Output the (X, Y) coordinate of the center of the cell containing the given text.  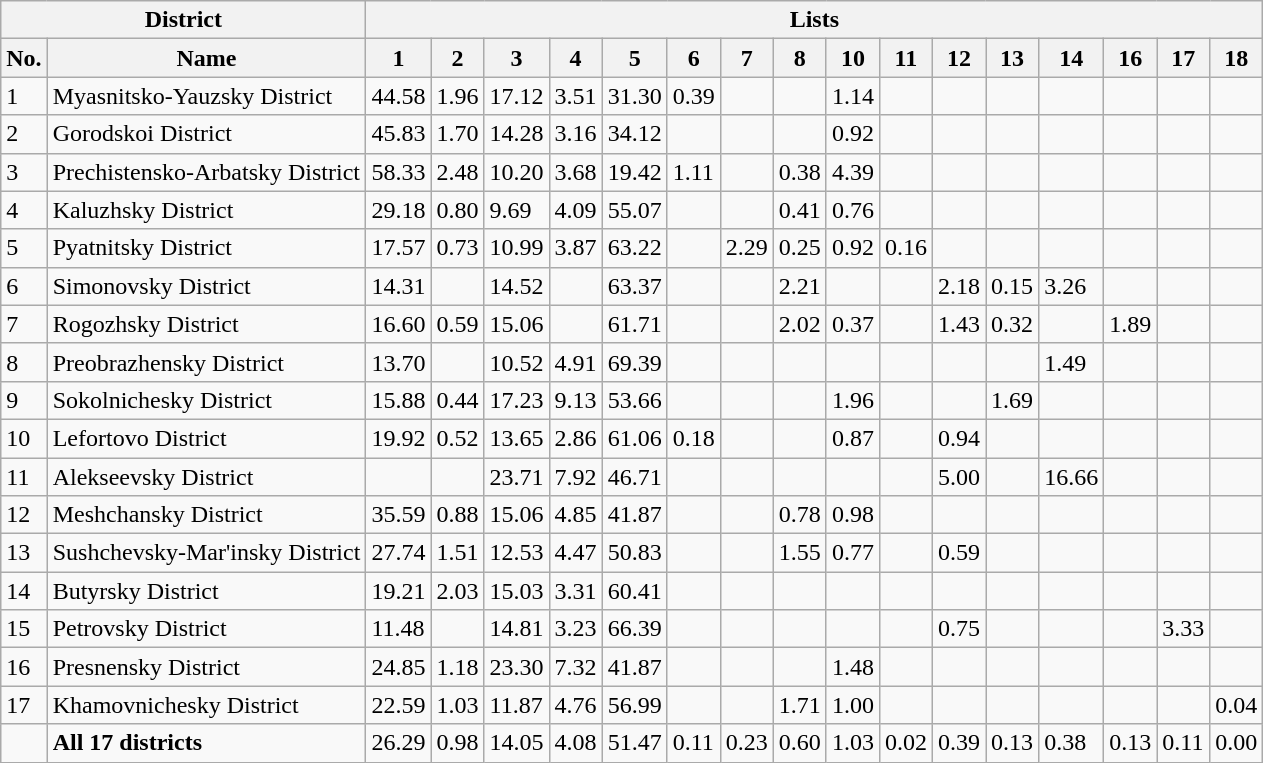
2.48 (458, 172)
19.42 (634, 172)
11.87 (516, 705)
14.81 (516, 629)
0.23 (746, 743)
Rogozhsky District (206, 324)
66.39 (634, 629)
1.43 (958, 324)
13.70 (398, 362)
1.14 (852, 96)
14.31 (398, 286)
1.71 (800, 705)
0.32 (1012, 324)
15.88 (398, 400)
Preobrazhensky District (206, 362)
24.85 (398, 667)
Prechistensko-Arbatsky District (206, 172)
0.60 (800, 743)
19.21 (398, 591)
5.00 (958, 477)
Meshchansky District (206, 515)
4.39 (852, 172)
4.08 (576, 743)
1.89 (1130, 324)
27.74 (398, 553)
2.21 (800, 286)
56.99 (634, 705)
3.23 (576, 629)
7.32 (576, 667)
Lefortovo District (206, 438)
Name (206, 58)
3.68 (576, 172)
3.26 (1072, 286)
Pyatnitsky District (206, 248)
15 (24, 629)
District (184, 20)
0.44 (458, 400)
3.87 (576, 248)
0.80 (458, 210)
1.49 (1072, 362)
61.71 (634, 324)
Kaluzhsky District (206, 210)
35.59 (398, 515)
2.02 (800, 324)
9.13 (576, 400)
0.77 (852, 553)
0.87 (852, 438)
0.78 (800, 515)
Sushchevsky-Mar'insky District (206, 553)
0.02 (906, 743)
58.33 (398, 172)
3.16 (576, 134)
63.37 (634, 286)
45.83 (398, 134)
17.23 (516, 400)
11.48 (398, 629)
1.69 (1012, 400)
61.06 (634, 438)
0.37 (852, 324)
Lists (814, 20)
51.47 (634, 743)
23.71 (516, 477)
1.51 (458, 553)
9 (24, 400)
26.29 (398, 743)
Alekseevsky District (206, 477)
4.76 (576, 705)
55.07 (634, 210)
Sokolnichesky District (206, 400)
44.58 (398, 96)
Petrovsky District (206, 629)
0.88 (458, 515)
14.05 (516, 743)
2.18 (958, 286)
2.29 (746, 248)
0.75 (958, 629)
1.11 (694, 172)
15.03 (516, 591)
29.18 (398, 210)
4.91 (576, 362)
34.12 (634, 134)
23.30 (516, 667)
2.86 (576, 438)
Myasnitsko-Yauzsky District (206, 96)
0.04 (1236, 705)
63.22 (634, 248)
0.41 (800, 210)
Butyrsky District (206, 591)
2.03 (458, 591)
0.16 (906, 248)
60.41 (634, 591)
17.12 (516, 96)
0.52 (458, 438)
0.00 (1236, 743)
0.73 (458, 248)
13.65 (516, 438)
Presnensky District (206, 667)
50.83 (634, 553)
4.47 (576, 553)
0.76 (852, 210)
0.18 (694, 438)
1.48 (852, 667)
1.70 (458, 134)
Simonovsky District (206, 286)
All 17 districts (206, 743)
0.15 (1012, 286)
Gorodskoi District (206, 134)
0.94 (958, 438)
10.20 (516, 172)
12.53 (516, 553)
53.66 (634, 400)
7.92 (576, 477)
31.30 (634, 96)
19.92 (398, 438)
4.85 (576, 515)
22.59 (398, 705)
4.09 (576, 210)
17.57 (398, 248)
16.66 (1072, 477)
No. (24, 58)
1.00 (852, 705)
14.28 (516, 134)
14.52 (516, 286)
1.18 (458, 667)
69.39 (634, 362)
16.60 (398, 324)
1.55 (800, 553)
Khamovnichesky District (206, 705)
18 (1236, 58)
10.99 (516, 248)
3.33 (1184, 629)
3.51 (576, 96)
0.25 (800, 248)
10.52 (516, 362)
9.69 (516, 210)
46.71 (634, 477)
3.31 (576, 591)
